Identify which cell holds the provided text, then report its (x, y) central coordinate. 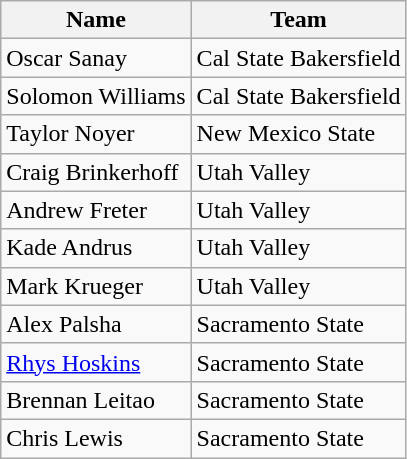
Name (96, 20)
Craig Brinkerhoff (96, 172)
Alex Palsha (96, 324)
Chris Lewis (96, 438)
Taylor Noyer (96, 134)
Mark Krueger (96, 286)
Solomon Williams (96, 96)
Kade Andrus (96, 248)
Andrew Freter (96, 210)
Oscar Sanay (96, 58)
Team (298, 20)
Rhys Hoskins (96, 362)
Brennan Leitao (96, 400)
New Mexico State (298, 134)
